Extract the [X, Y] coordinate from the center of the cell holding the provided text.  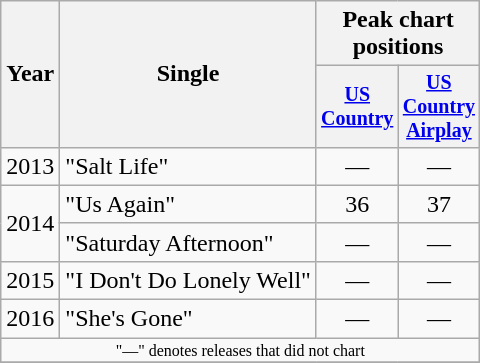
"Us Again" [188, 204]
US Country [357, 106]
US Country Airplay [439, 106]
"She's Gone" [188, 319]
Year [30, 74]
2013 [30, 166]
Peak chartpositions [398, 34]
"Saturday Afternoon" [188, 242]
"I Don't Do Lonely Well" [188, 280]
2014 [30, 223]
Single [188, 74]
"—" denotes releases that did not chart [240, 350]
2015 [30, 280]
"Salt Life" [188, 166]
36 [357, 204]
2016 [30, 319]
37 [439, 204]
